Find where the given text appears and provide that cell's center as (X, Y) coordinate. 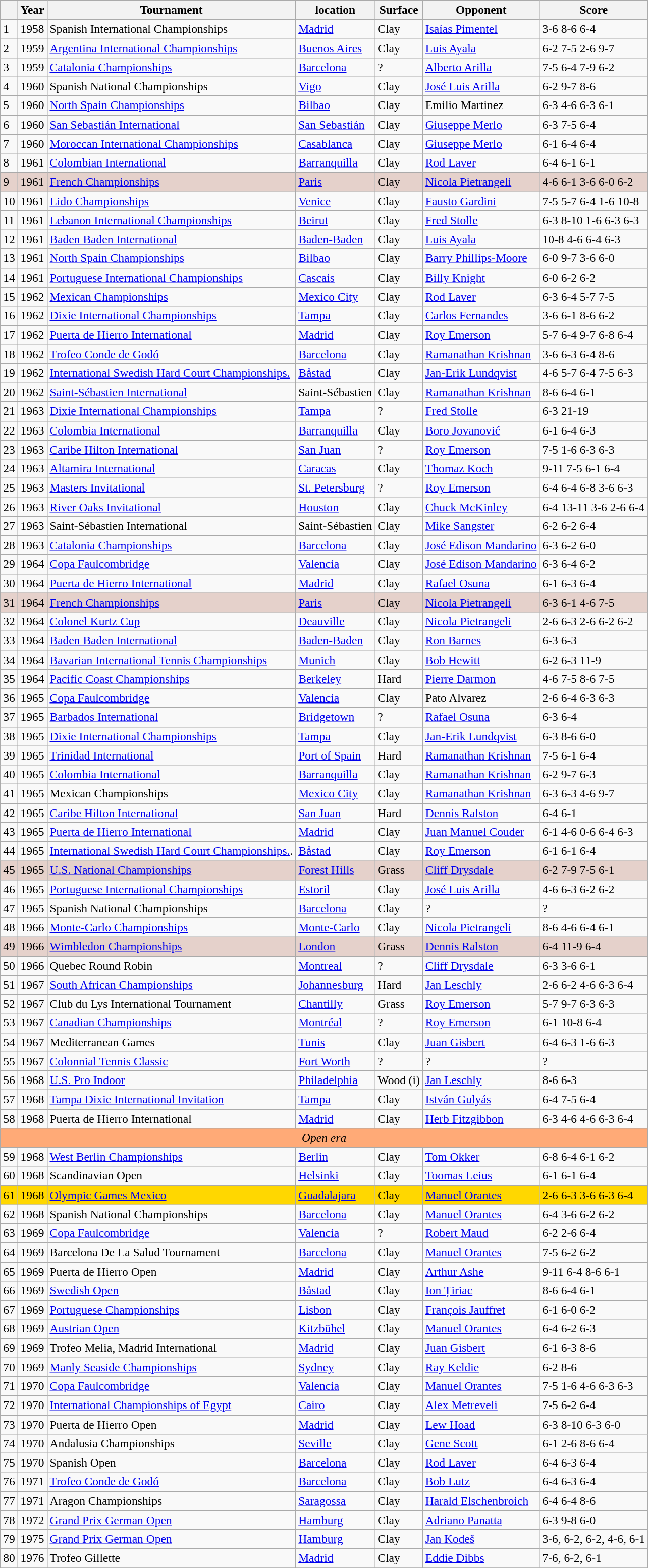
Tampa Dixie International Invitation (172, 1099)
Alberto Arilla (481, 67)
22 (9, 430)
6-4 6-4 8-6 (593, 1501)
Barcelona De La Salud Tournament (172, 1252)
Spanish Open (172, 1463)
44 (9, 851)
6-4 11-9 6-4 (593, 946)
8 (9, 163)
68 (9, 1329)
6-4 6-1 (593, 813)
Bob Lutz (481, 1482)
40 (9, 774)
6-1 6-4 6-3 (593, 430)
Guadalajara (335, 1195)
Wood (i) (399, 1080)
Pierre Darmon (481, 679)
Robert Maud (481, 1233)
River Oaks Invitational (172, 507)
Monte-Carlo (335, 927)
2-6 6-2 4-6 6-3 6-4 (593, 985)
Bavarian International Tennis Championships (172, 660)
Deauville (335, 621)
Buenos Aires (335, 48)
39 (9, 755)
Pacific Coast Championships (172, 679)
46 (9, 889)
69 (9, 1348)
Argentina International Championships (172, 48)
16 (9, 315)
Chantilly (335, 1004)
6-1 10-8 6-4 (593, 1023)
78 (9, 1520)
Berlin (335, 1157)
Isaías Pimentel (481, 29)
Seville (335, 1443)
6-4 6-3 1-6 6-3 (593, 1042)
Score (593, 10)
31 (9, 603)
6-0 9-7 3-6 6-0 (593, 258)
Kitzbühel (335, 1329)
Fausto Gardini (481, 201)
6-1 6-3 6-4 (593, 583)
6-4 6-1 6-1 (593, 163)
Mediterranean Games (172, 1042)
7-5 6-2 6-4 (593, 1405)
Eddie Dibbs (481, 1558)
74 (9, 1443)
6-2 6-2 6-4 (593, 526)
6-3 6-4 5-7 7-5 (593, 297)
Barbados International (172, 717)
Herb Fitzgibbon (481, 1118)
4-6 7-5 8-6 7-5 (593, 679)
18 (9, 354)
Caracas (335, 468)
34 (9, 660)
Cascais (335, 278)
Adriano Panatta (481, 1520)
San Sebastián International (172, 125)
6-3 6-4 (593, 717)
Venice (335, 201)
37 (9, 717)
South African Championships (172, 985)
25 (9, 488)
Chuck McKinley (481, 507)
41 (9, 793)
60 (9, 1176)
6-3 6-4 6-2 (593, 564)
Montréal (335, 1023)
6-4 13-11 3-6 2-6 6-4 (593, 507)
Lew Hoad (481, 1424)
32 (9, 621)
66 (9, 1290)
Club du Lys International Tournament (172, 1004)
7-5 1-6 6-3 6-3 (593, 450)
6-4 7-5 6-4 (593, 1099)
Munich (335, 660)
70 (9, 1367)
2-6 6-4 6-3 6-3 (593, 698)
6-2 9-7 6-3 (593, 774)
45 (9, 870)
Monte-Carlo Championships (172, 927)
3-6 6-3 6-4 8-6 (593, 354)
6-1 6-4 6-4 (593, 144)
59 (9, 1157)
Bob Hewitt (481, 660)
Pato Alvarez (481, 698)
6-4 3-6 6-2 6-2 (593, 1214)
6-2 7-9 7-5 6-1 (593, 870)
6-1 6-0 6-2 (593, 1310)
Opponent (481, 10)
Carlos Fernandes (481, 315)
Jan Kodeš (481, 1539)
24 (9, 468)
Helsinki (335, 1176)
Juan Manuel Couder (481, 832)
International Swedish Hard Court Championships. (172, 373)
6 (9, 125)
1976 (32, 1558)
International Swedish Hard Court Championships.. (172, 851)
Port of Spain (335, 755)
3 (9, 67)
U.S. Pro Indoor (172, 1080)
4-6 6-3 6-2 6-2 (593, 889)
Surface (399, 10)
6-4 6-4 6-8 3-6 6-3 (593, 488)
Billy Knight (481, 278)
London (335, 946)
Manly Seaside Championships (172, 1367)
67 (9, 1310)
30 (9, 583)
Austrian Open (172, 1329)
33 (9, 640)
56 (9, 1080)
14 (9, 278)
Andalusia Championships (172, 1443)
23 (9, 450)
International Championships of Egypt (172, 1405)
19 (9, 373)
36 (9, 698)
Tunis (335, 1042)
17 (9, 335)
Year (32, 10)
Wimbledon Championships (172, 946)
63 (9, 1233)
6-1 2-6 8-6 6-4 (593, 1443)
Saragossa (335, 1501)
6-2 8-6 (593, 1367)
István Gulyás (481, 1099)
Olympic Games Mexico (172, 1195)
Arthur Ashe (481, 1271)
6-3 3-6 6-1 (593, 965)
Gene Scott (481, 1443)
7-5 1-6 4-6 6-3 6-3 (593, 1386)
Lisbon (335, 1310)
2-6 6-3 2-6 6-2 6-2 (593, 621)
5-7 6-4 9-7 6-8 6-4 (593, 335)
6-3 21-19 (593, 411)
Thomaz Koch (481, 468)
Trinidad International (172, 755)
Moroccan International Championships (172, 144)
Colonel Kurtz Cup (172, 621)
10 (9, 201)
8-6 4-6 6-4 6-1 (593, 927)
6-3 8-10 1-6 6-3 6-3 (593, 220)
Alex Metreveli (481, 1405)
Johannesburg (335, 985)
8-6 6-3 (593, 1080)
13 (9, 258)
2-6 6-3 3-6 6-3 6-4 (593, 1195)
7-5 6-1 6-4 (593, 755)
55 (9, 1061)
28 (9, 545)
6-1 6-3 8-6 (593, 1348)
26 (9, 507)
43 (9, 832)
10-8 4-6 6-4 6-3 (593, 239)
Masters Invitational (172, 488)
6-2 7-5 2-6 9-7 (593, 48)
62 (9, 1214)
Barry Phillips-Moore (481, 258)
Aragon Championships (172, 1501)
Beirut (335, 220)
49 (9, 946)
71 (9, 1386)
Berkeley (335, 679)
Emilio Martinez (481, 105)
58 (9, 1118)
35 (9, 679)
Ron Barnes (481, 640)
29 (9, 564)
73 (9, 1424)
6-4 6-2 6-3 (593, 1329)
6-2 6-3 11-9 (593, 660)
5-7 9-7 6-3 6-3 (593, 1004)
64 (9, 1252)
Trofeo Gillette (172, 1558)
Harald Elschenbroich (481, 1501)
6-3 6-2 6-0 (593, 545)
Montreal (335, 965)
1 (9, 29)
U.S. National Championships (172, 870)
20 (9, 392)
11 (9, 220)
1975 (32, 1539)
6-2 9-7 8-6 (593, 86)
location (335, 10)
3-6 8-6 6-4 (593, 29)
San Sebastián (335, 125)
2 (9, 48)
Bridgetown (335, 717)
Canadian Championships (172, 1023)
7 (9, 144)
Toomas Leius (481, 1176)
1958 (32, 29)
Open era (324, 1138)
65 (9, 1271)
6-3 8-6 6-0 (593, 736)
7-5 6-4 7-9 6-2 (593, 67)
Swedish Open (172, 1290)
50 (9, 965)
9-11 6-4 8-6 6-1 (593, 1271)
38 (9, 736)
6-3 4-6 6-3 6-1 (593, 105)
Forest Hills (335, 870)
Portuguese Championships (172, 1310)
Ray Keldie (481, 1367)
42 (9, 813)
6-3 8-10 6-3 6-0 (593, 1424)
6-1 4-6 0-6 6-4 6-3 (593, 832)
Sydney (335, 1367)
47 (9, 908)
Mike Sangster (481, 526)
52 (9, 1004)
Fort Worth (335, 1061)
7-5 5-7 6-4 1-6 10-8 (593, 201)
Altamira International (172, 468)
4-6 6-1 3-6 6-0 6-2 (593, 182)
Trofeo Melia, Madrid International (172, 1348)
François Jauffret (481, 1310)
9 (9, 182)
Scandinavian Open (172, 1176)
48 (9, 927)
53 (9, 1023)
Colonnial Tennis Classic (172, 1061)
76 (9, 1482)
72 (9, 1405)
Vigo (335, 86)
Ion Țiriac (481, 1290)
West Berlin Championships (172, 1157)
3-6, 6-2, 6-2, 4-6, 6-1 (593, 1539)
6-8 6-4 6-1 6-2 (593, 1157)
Casablanca (335, 144)
Philadelphia (335, 1080)
6-3 6-3 4-6 9-7 (593, 793)
7-6, 6-2, 6-1 (593, 1558)
Cairo (335, 1405)
4 (9, 86)
6-3 7-5 6-4 (593, 125)
Tournament (172, 10)
Spanish International Championships (172, 29)
Colombian International (172, 163)
6-0 6-2 6-2 (593, 278)
51 (9, 985)
12 (9, 239)
6-3 9-8 6-0 (593, 1520)
1972 (32, 1520)
Estoril (335, 889)
Houston (335, 507)
St. Petersburg (335, 488)
6-2 2-6 6-4 (593, 1233)
27 (9, 526)
9-11 7-5 6-1 6-4 (593, 468)
77 (9, 1501)
Boro Jovanović (481, 430)
54 (9, 1042)
15 (9, 297)
57 (9, 1099)
Lebanon International Championships (172, 220)
3-6 6-1 8-6 6-2 (593, 315)
61 (9, 1195)
21 (9, 411)
79 (9, 1539)
Quebec Round Robin (172, 965)
Tom Okker (481, 1157)
5 (9, 105)
6-3 4-6 4-6 6-3 6-4 (593, 1118)
80 (9, 1558)
6-3 6-1 4-6 7-5 (593, 603)
4-6 5-7 6-4 7-5 6-3 (593, 373)
Lido Championships (172, 201)
75 (9, 1463)
7-5 6-2 6-2 (593, 1252)
6-3 6-3 (593, 640)
